Determine the [X, Y] coordinate at the center of the cell enclosing the given text.  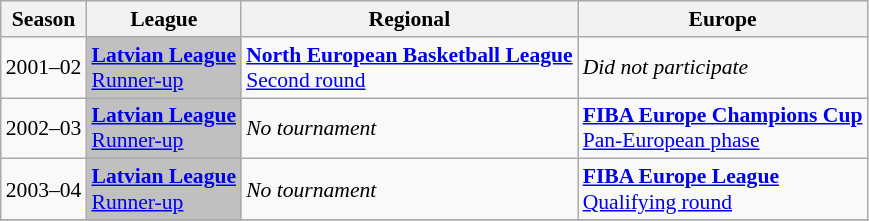
2003–04 [44, 190]
2001–02 [44, 68]
FIBA Europe Champions CupPan-European phase [723, 128]
FIBA Europe LeagueQualifying round [723, 190]
League [164, 19]
2002–03 [44, 128]
Europe [723, 19]
Season [44, 19]
Did not participate [723, 68]
Regional [410, 19]
North European Basketball LeagueSecond round [410, 68]
